Detect which cell encompasses the target text, then output its (X, Y) center coordinate. 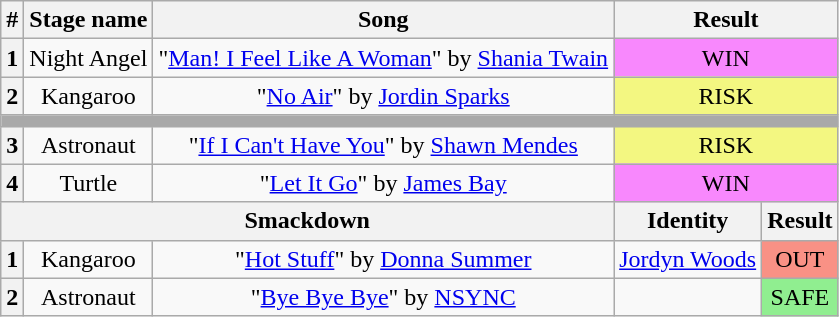
"If I Can't Have You" by Shawn Mendes (384, 145)
SAFE (800, 297)
"Man! I Feel Like A Woman" by Shania Twain (384, 58)
"Let It Go" by James Bay (384, 183)
Stage name (88, 20)
Jordyn Woods (688, 259)
Smackdown (308, 221)
Night Angel (88, 58)
"Hot Stuff" by Donna Summer (384, 259)
Song (384, 20)
3 (12, 145)
4 (12, 183)
Turtle (88, 183)
"Bye Bye Bye" by NSYNC (384, 297)
Identity (688, 221)
OUT (800, 259)
"No Air" by Jordin Sparks (384, 96)
# (12, 20)
